Return [x, y] of the center of cell containing provided text 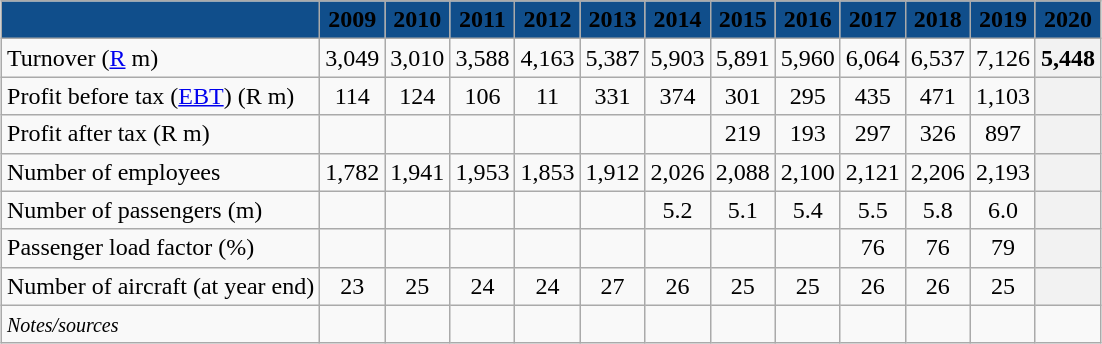
295 [808, 96]
5,891 [742, 58]
Turnover (R m) [161, 58]
2014 [678, 20]
2,121 [872, 172]
471 [938, 96]
2019 [1002, 20]
2010 [418, 20]
Profit before tax (EBT) (R m) [161, 96]
297 [872, 134]
435 [872, 96]
4,163 [548, 58]
2017 [872, 20]
2009 [352, 20]
1,853 [548, 172]
6.0 [1002, 210]
301 [742, 96]
5,448 [1068, 58]
3,010 [418, 58]
11 [548, 96]
124 [418, 96]
331 [612, 96]
79 [1002, 248]
1,782 [352, 172]
897 [1002, 134]
1,103 [1002, 96]
2011 [482, 20]
Number of aircraft (at year end) [161, 286]
1,912 [612, 172]
Number of passengers (m) [161, 210]
106 [482, 96]
23 [352, 286]
2,026 [678, 172]
219 [742, 134]
5,960 [808, 58]
Number of employees [161, 172]
2,088 [742, 172]
5,903 [678, 58]
3,588 [482, 58]
1,953 [482, 172]
5.5 [872, 210]
5,387 [612, 58]
3,049 [352, 58]
Notes/sources [161, 324]
27 [612, 286]
2015 [742, 20]
2,193 [1002, 172]
1,941 [418, 172]
2013 [612, 20]
5.1 [742, 210]
326 [938, 134]
2020 [1068, 20]
114 [352, 96]
5.2 [678, 210]
Passenger load factor (%) [161, 248]
5.8 [938, 210]
Profit after tax (R m) [161, 134]
2016 [808, 20]
5.4 [808, 210]
2018 [938, 20]
6,064 [872, 58]
193 [808, 134]
7,126 [1002, 58]
6,537 [938, 58]
2,100 [808, 172]
2,206 [938, 172]
374 [678, 96]
2012 [548, 20]
